For the text-containing cell, return its midpoint in [x, y] coordinate format. 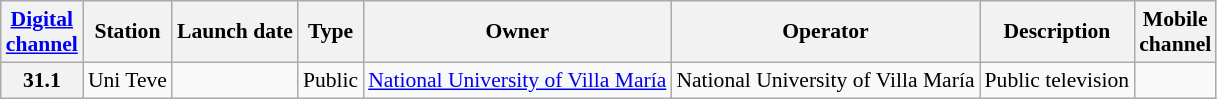
Type [330, 32]
Description [1058, 32]
Operator [825, 32]
Public television [1058, 80]
Mobilechannel [1175, 32]
Station [128, 32]
Public [330, 80]
Launch date [235, 32]
Owner [517, 32]
Digitalchannel [42, 32]
31.1 [42, 80]
Uni Teve [128, 80]
